Return [X, Y] of the center of cell containing provided text 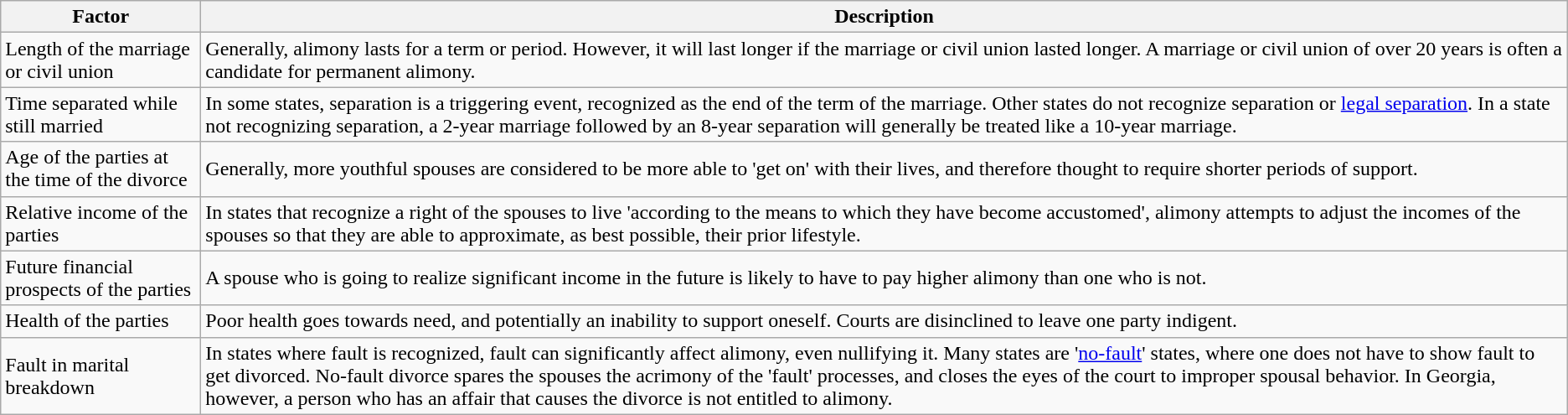
Future financial prospects of the parties [101, 278]
Time separated while still married [101, 114]
A spouse who is going to realize significant income in the future is likely to have to pay higher alimony than one who is not. [885, 278]
Relative income of the parties [101, 223]
Description [885, 17]
Poor health goes towards need, and potentially an inability to support oneself. Courts are disinclined to leave one party indigent. [885, 321]
Fault in marital breakdown [101, 376]
Age of the parties at the time of the divorce [101, 169]
Health of the parties [101, 321]
Factor [101, 17]
Length of the marriage or civil union [101, 60]
